Output the (x, y) coordinate of the center of the cell containing the given text.  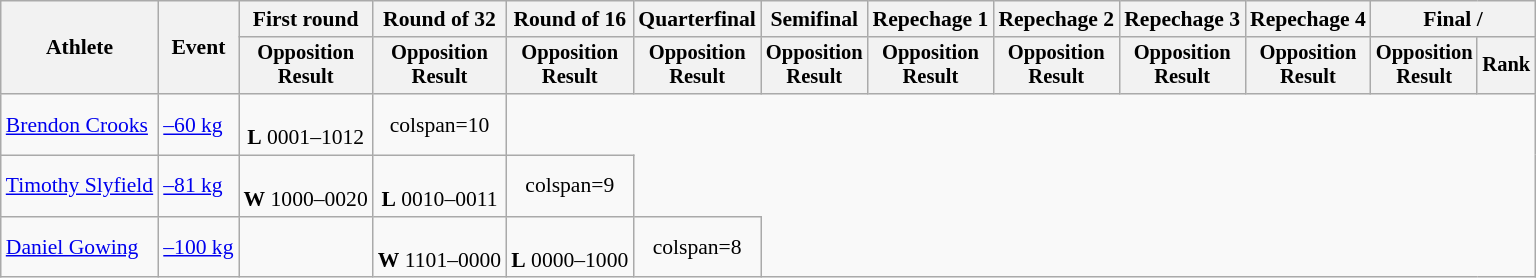
Semifinal (814, 19)
Daniel Gowing (80, 248)
First round (306, 19)
colspan=8 (697, 248)
L 0000–1000 (570, 248)
–100 kg (198, 248)
colspan=9 (570, 186)
L 0001–1012 (306, 124)
Timothy Slyfield (80, 186)
Round of 32 (440, 19)
L 0010–0011 (440, 186)
Event (198, 48)
Final / (1453, 19)
Repechage 1 (931, 19)
Repechage 4 (1308, 19)
Round of 16 (570, 19)
W 1101–0000 (440, 248)
Athlete (80, 48)
Quarterfinal (697, 19)
colspan=10 (440, 124)
Brendon Crooks (80, 124)
–81 kg (198, 186)
–60 kg (198, 124)
Repechage 3 (1182, 19)
Rank (1506, 66)
Repechage 2 (1056, 19)
W 1000–0020 (306, 186)
